Output the (x, y) coordinate of the center of the cell containing the given text.  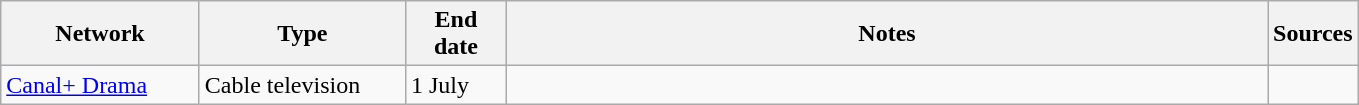
Canal+ Drama (100, 85)
Notes (886, 34)
Sources (1314, 34)
Network (100, 34)
1 July (456, 85)
Cable television (302, 85)
Type (302, 34)
End date (456, 34)
